Pinpoint the cell where the given text exists, returning its (x, y) midpoint coordinate. 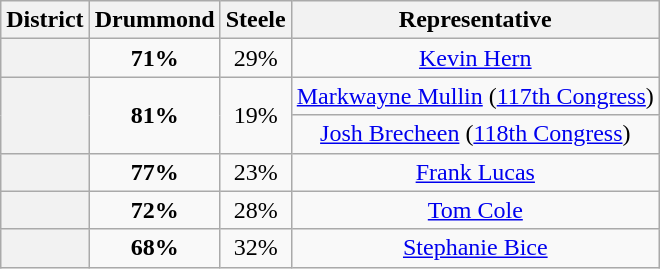
Tom Cole (475, 210)
Representative (475, 20)
Markwayne Mullin (117th Congress) (475, 96)
71% (154, 58)
81% (154, 115)
32% (256, 248)
Stephanie Bice (475, 248)
19% (256, 115)
72% (154, 210)
23% (256, 172)
Josh Brecheen (118th Congress) (475, 134)
77% (154, 172)
29% (256, 58)
Steele (256, 20)
Drummond (154, 20)
Kevin Hern (475, 58)
68% (154, 248)
District (45, 20)
28% (256, 210)
Frank Lucas (475, 172)
